Return the (x, y) coordinate for the center point of the cell that contains the specified text.  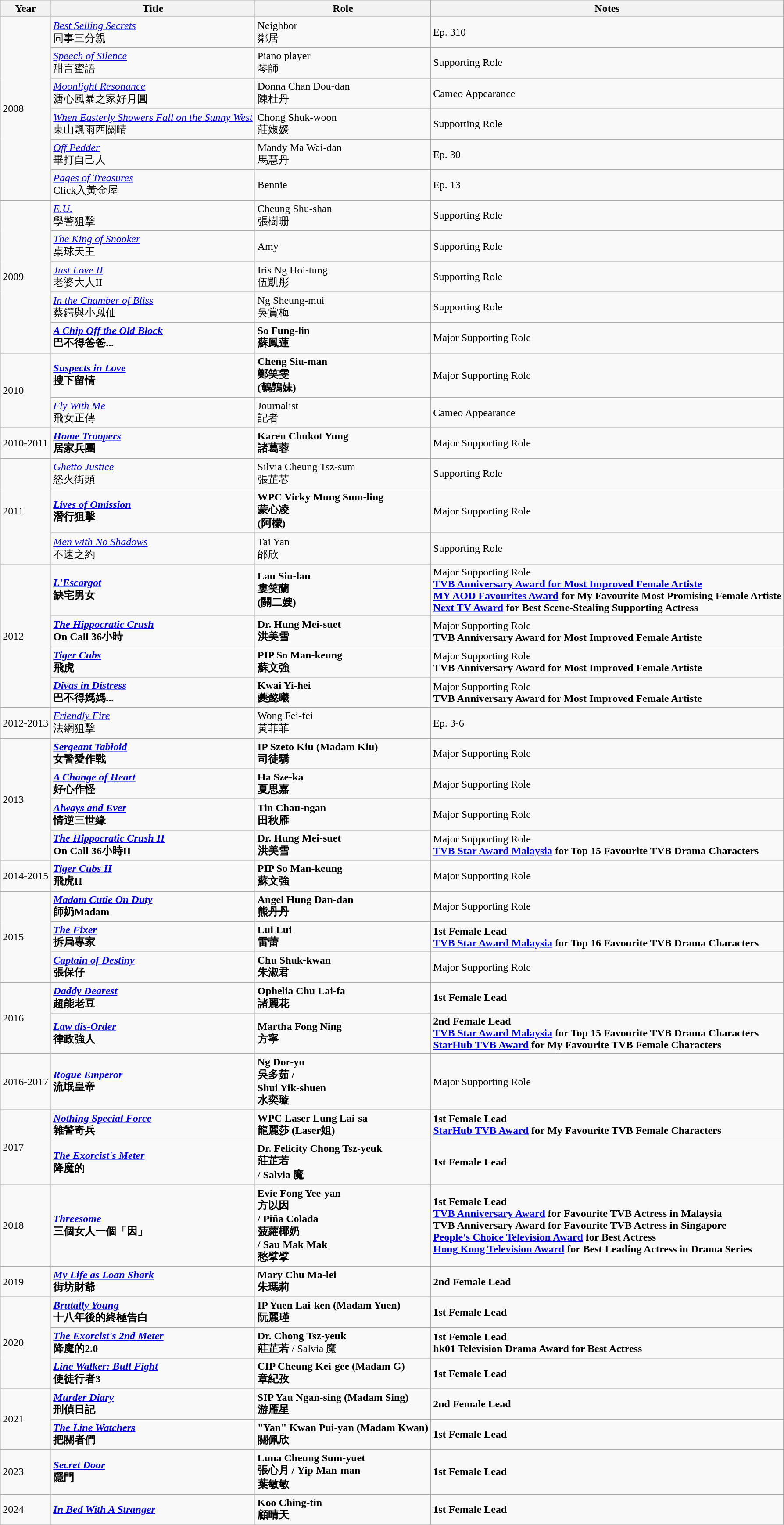
Always and Ever 情逆三世緣 (153, 815)
The Hippocratic Crush On Call 36小時 (153, 631)
Lau Siu-lan 婁笑蘭 (關二嫂) (343, 590)
2012 (25, 636)
1st Female Leadhk01 Television Drama Award for Best Actress (607, 1343)
Murder Diary 刑偵日記 (153, 1404)
My Life as Loan Shark 街坊財爺 (153, 1282)
2009 (25, 277)
IP Yuen Lai-ken (Madam Yuen) 阮麗瑾 (343, 1313)
Best Selling Secrets 同事三分親 (153, 32)
Sergeant Tabloid 女警愛作戰 (153, 754)
2024 (25, 1510)
Chong Shuk-woon 莊婌媛 (343, 124)
2016 (25, 1018)
Ep. 310 (607, 32)
2011 (25, 511)
The Line Watchers 把關者們 (153, 1435)
Secret Door 隱門 (153, 1471)
Role (343, 9)
"Yan" Kwan Pui-yan (Madam Kwan) 關佩欣 (343, 1435)
Ha Sze-ka 夏思嘉 (343, 784)
2013 (25, 799)
2012-2013 (25, 723)
Rogue Emperor 流氓皇帝 (153, 1082)
2016-2017 (25, 1082)
2nd Female LeadTVB Star Award Malaysia for Top 15 Favourite TVB Drama Characters StarHub TVB Award for My Favourite TVB Female Characters (607, 1033)
2014-2015 (25, 876)
Off Pedder 畢打自己人 (153, 155)
Chu Shuk-kwan 朱淑君 (343, 968)
2010-2011 (25, 443)
Ng Sheung-mui 吳賞梅 (343, 307)
Just Love II 老婆大人II (153, 277)
Bennie (343, 185)
Captain of Destiny 張保仔 (153, 968)
Martha Fong Ning 方寧 (343, 1033)
Donna Chan Dou-dan 陳杜丹 (343, 94)
IP Szeto Kiu (Madam Kiu) 司徒驕 (343, 754)
WPC Laser Lung Lai-sa 龍麗莎 (Laser姐) (343, 1125)
Speech of Silence 甜言蜜語 (153, 63)
Amy (343, 246)
Suspects in Love 搜下留情 (153, 375)
Dr. Felicity Chong Tsz-yeuk 莊芷若 / Salvia 魔 (343, 1162)
The Exorcist's 2nd Meter 降魔的2.0 (153, 1343)
Iris Ng Hoi-tung 伍凱彤 (343, 277)
In Bed With A Stranger (153, 1510)
Dr. Chong Tsz-yeuk 莊芷若 / Salvia 魔 (343, 1343)
Men with No Shadows 不速之約 (153, 549)
1st Female Lead StarHub TVB Award for My Favourite TVB Female Characters (607, 1125)
Lives of Omission 潛行狙擊 (153, 511)
Ep. 30 (607, 155)
Ep. 13 (607, 185)
2015 (25, 937)
Lui Lui 雷蕾 (343, 937)
Tin Chau-ngan 田秋雁 (343, 815)
The Exorcist's Meter 降魔的 (153, 1162)
Friendly Fire 法網狙擊 (153, 723)
Tiger Cubs II 飛虎II (153, 876)
Karen Chukot Yung 諸葛蓉 (343, 443)
E.U. 學警狙擊 (153, 216)
The King of Snooker 桌球天王 (153, 246)
The Fixer 拆局專家 (153, 937)
Neighbor 鄰居 (343, 32)
Silvia Cheung Tsz-sum 張芷芯 (343, 474)
2018 (25, 1226)
Law dis-Order 律政強人 (153, 1033)
Line Walker: Bull Fight 使徒行者3 (153, 1374)
Divas in Distress 巴不得媽媽... (153, 693)
Moonlight Resonance 溏心風暴之家好月圓 (153, 94)
2020 (25, 1343)
Pages of Treasures Click入黃金屋 (153, 185)
Home Troopers 居家兵團 (153, 443)
Ng Dor-yu 吳多茹 / Shui Yik-shuen 水奕璇 (343, 1082)
2017 (25, 1147)
Notes (607, 9)
Wong Fei-fei 黃菲菲 (343, 723)
Nothing Special Force 雜警奇兵 (153, 1125)
Koo Ching-tin 顧晴天 (343, 1510)
Piano player 琴師 (343, 63)
SIP Yau Ngan-sing (Madam Sing) 游雁星 (343, 1404)
Ophelia Chu Lai-fa 諸麗花 (343, 998)
Evie Fong Yee-yan 方以因 / Piña Colada 菠蘿椰奶 / Sau Mak Mak 愁擘擘 (343, 1226)
Major Supporting RoleTVB Star Award Malaysia for Top 15 Favourite TVB Drama Characters (607, 845)
Luna Cheung Sum-yuet 張心月 / Yip Man-man 葉敏敏 (343, 1471)
So Fung-lin 蘇鳳蓮 (343, 338)
Threesome 三個女人一個「因」 (153, 1226)
In the Chamber of Bliss 蔡鍔與小鳳仙 (153, 307)
Brutally Young 十八年後的終極告白 (153, 1313)
Mandy Ma Wai-dan 馬慧丹 (343, 155)
2008 (25, 109)
2019 (25, 1282)
WPC Vicky Mung Sum-ling 蒙心凌 (阿檬) (343, 511)
1st Female LeadTVB Star Award Malaysia for Top 16 Favourite TVB Drama Characters (607, 937)
Ep. 3-6 (607, 723)
Fly With Me 飛女正傳 (153, 413)
A Change of Heart 好心作怪 (153, 784)
2021 (25, 1419)
A Chip Off the Old Block 巴不得爸爸... (153, 338)
Cheng Siu-man 鄭笑雯 (鵪鶉妹) (343, 375)
The Hippocratic Crush II On Call 36小時II (153, 845)
Title (153, 9)
Ghetto Justice 怒火街頭 (153, 474)
Mary Chu Ma-lei 朱瑪莉 (343, 1282)
Angel Hung Dan-dan 熊丹丹 (343, 906)
2023 (25, 1471)
Tai Yan 邰欣 (343, 549)
Daddy Dearest 超能老豆 (153, 998)
Kwai Yi-hei 夔懿曦 (343, 693)
2010 (25, 391)
L'Escargot 缺宅男女 (153, 590)
CIP Cheung Kei-gee (Madam G) 章紀孜 (343, 1374)
Year (25, 9)
Madam Cutie On Duty 師奶Madam (153, 906)
Tiger Cubs 飛虎 (153, 662)
When Easterly Showers Fall on the Sunny West 東山飄雨西關晴 (153, 124)
Cheung Shu-shan 張樹珊 (343, 216)
Journalist 記者 (343, 413)
